Extract the [x, y] coordinate from the center of the cell holding the provided text.  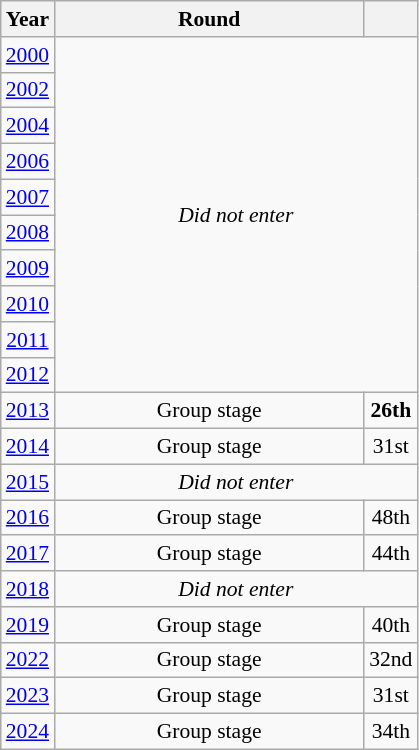
2023 [28, 696]
2012 [28, 375]
2013 [28, 411]
2022 [28, 660]
Year [28, 19]
2007 [28, 197]
2019 [28, 625]
2014 [28, 447]
32nd [390, 660]
Round [209, 19]
2017 [28, 554]
2006 [28, 162]
40th [390, 625]
2010 [28, 304]
34th [390, 732]
2011 [28, 340]
44th [390, 554]
26th [390, 411]
2016 [28, 518]
2024 [28, 732]
2000 [28, 55]
2018 [28, 589]
2009 [28, 269]
2008 [28, 233]
2002 [28, 90]
2015 [28, 482]
2004 [28, 126]
48th [390, 518]
